Return the (x, y) coordinate for the center point of the cell that contains the specified text.  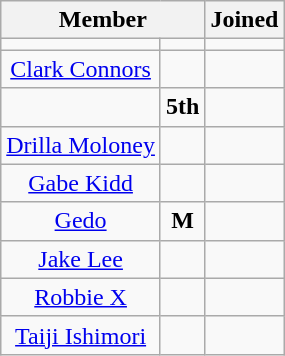
Clark Connors (81, 69)
Member (103, 20)
5th (182, 107)
Drilla Moloney (81, 145)
Gedo (81, 221)
Gabe Kidd (81, 183)
Joined (244, 20)
Jake Lee (81, 259)
Taiji Ishimori (81, 335)
Robbie X (81, 297)
M (182, 221)
